Output the (X, Y) coordinate of the center of the cell containing the given text.  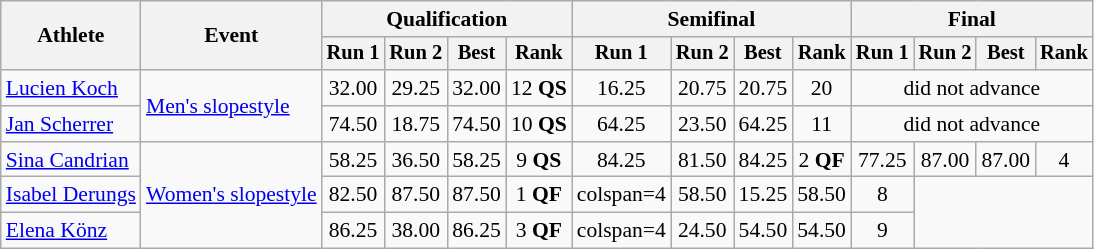
8 (882, 195)
Athlete (71, 36)
29.25 (416, 88)
Jan Scherrer (71, 124)
Women's slopestyle (232, 196)
2 QF (822, 160)
16.25 (622, 88)
15.25 (764, 195)
18.75 (416, 124)
Elena Könz (71, 231)
12 QS (539, 88)
1 QF (539, 195)
9 QS (539, 160)
38.00 (416, 231)
82.50 (354, 195)
81.50 (702, 160)
23.50 (702, 124)
3 QF (539, 231)
Qualification (447, 19)
11 (822, 124)
4 (1064, 160)
Semifinal (712, 19)
Sina Candrian (71, 160)
24.50 (702, 231)
Event (232, 36)
9 (882, 231)
20 (822, 88)
36.50 (416, 160)
Final (972, 19)
Isabel Derungs (71, 195)
10 QS (539, 124)
Men's slopestyle (232, 106)
Lucien Koch (71, 88)
77.25 (882, 160)
